Search for the cell housing the specified text and yield its [x, y] center coordinate. 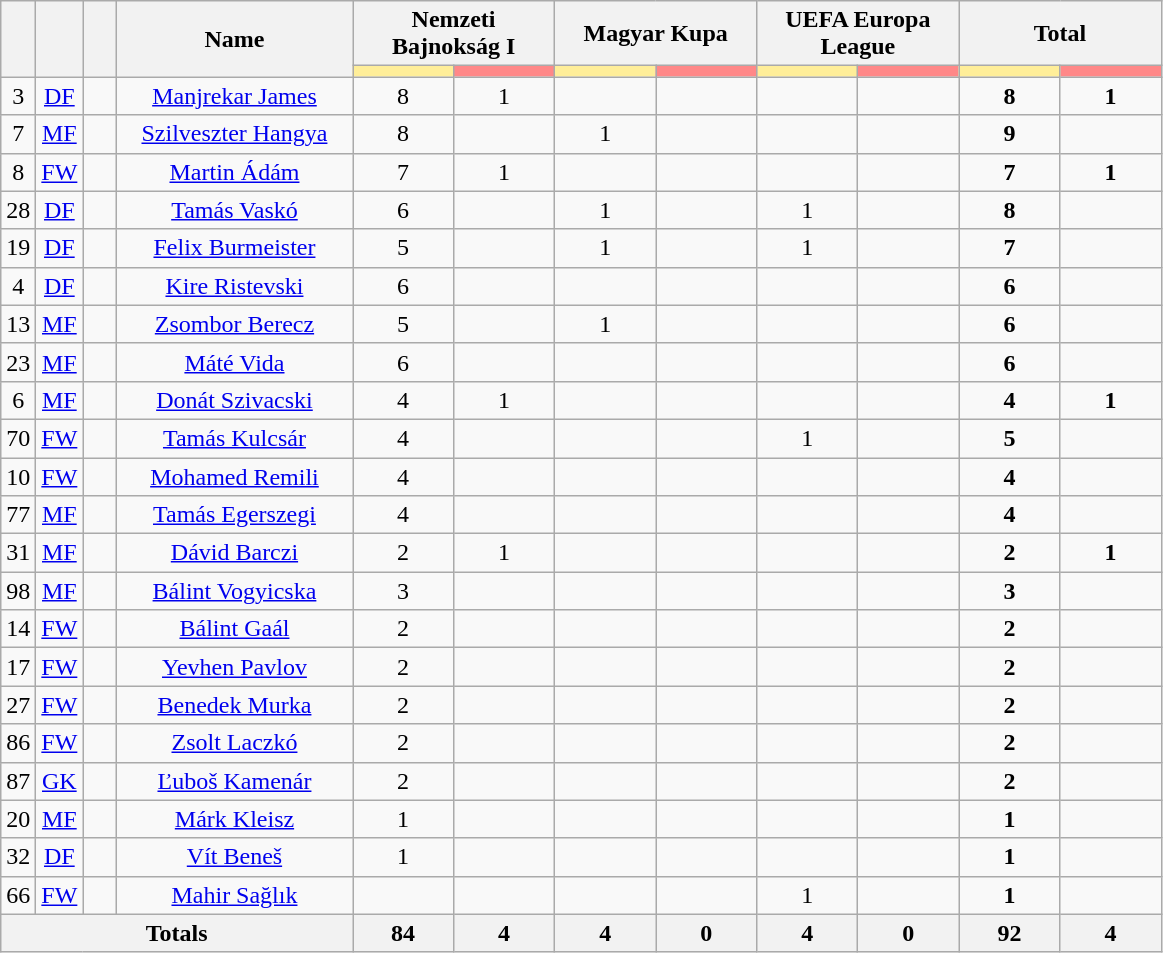
84 [402, 933]
70 [18, 438]
Manjrekar James [234, 96]
Donát Szivacski [234, 400]
27 [18, 705]
66 [18, 895]
Tamás Egerszegi [234, 515]
Benedek Murka [234, 705]
Totals [177, 933]
77 [18, 515]
9 [1010, 134]
10 [18, 477]
Szilveszter Hangya [234, 134]
92 [1010, 933]
Martin Ádám [234, 172]
Vít Beneš [234, 857]
23 [18, 362]
Felix Burmeister [234, 248]
Mahir Sağlık [234, 895]
Bálint Gaál [234, 629]
Zsombor Berecz [234, 324]
Zsolt Laczkó [234, 743]
Name [234, 39]
Tamás Vaskó [234, 210]
Márk Kleisz [234, 819]
Ľuboš Kamenár [234, 781]
Bálint Vogyicska [234, 591]
Yevhen Pavlov [234, 667]
GK [60, 781]
Total [1060, 34]
86 [18, 743]
17 [18, 667]
Dávid Barczi [234, 553]
20 [18, 819]
98 [18, 591]
14 [18, 629]
Magyar Kupa [656, 34]
13 [18, 324]
Máté Vida [234, 362]
32 [18, 857]
31 [18, 553]
87 [18, 781]
Kire Ristevski [234, 286]
19 [18, 248]
28 [18, 210]
Tamás Kulcsár [234, 438]
Mohamed Remili [234, 477]
Nemzeti Bajnokság I [453, 34]
UEFA Europa League [858, 34]
